Provide the [X, Y] coordinate of the cell's center where the given text is located.  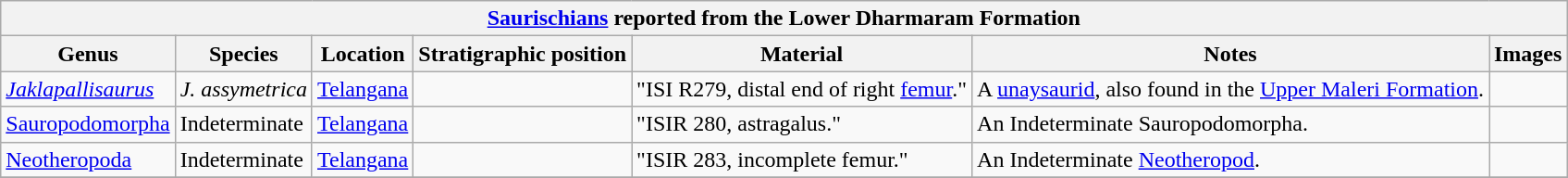
An Indeterminate Sauropodomorpha. [1230, 124]
A unaysaurid, also found in the Upper Maleri Formation. [1230, 89]
Saurischians reported from the Lower Dharmaram Formation [784, 19]
Images [1528, 54]
Notes [1230, 54]
Stratigraphic position [523, 54]
Species [243, 54]
"ISIR 280, astragalus." [802, 124]
Material [802, 54]
J. assymetrica [243, 89]
"ISI R279, distal end of right femur." [802, 89]
Location [363, 54]
Jaklapallisaurus [88, 89]
An Indeterminate Neotheropod. [1230, 159]
Sauropodomorpha [88, 124]
"ISIR 283, incomplete femur." [802, 159]
Genus [88, 54]
Neotheropoda [88, 159]
